Return [X, Y] of the center of cell containing provided text 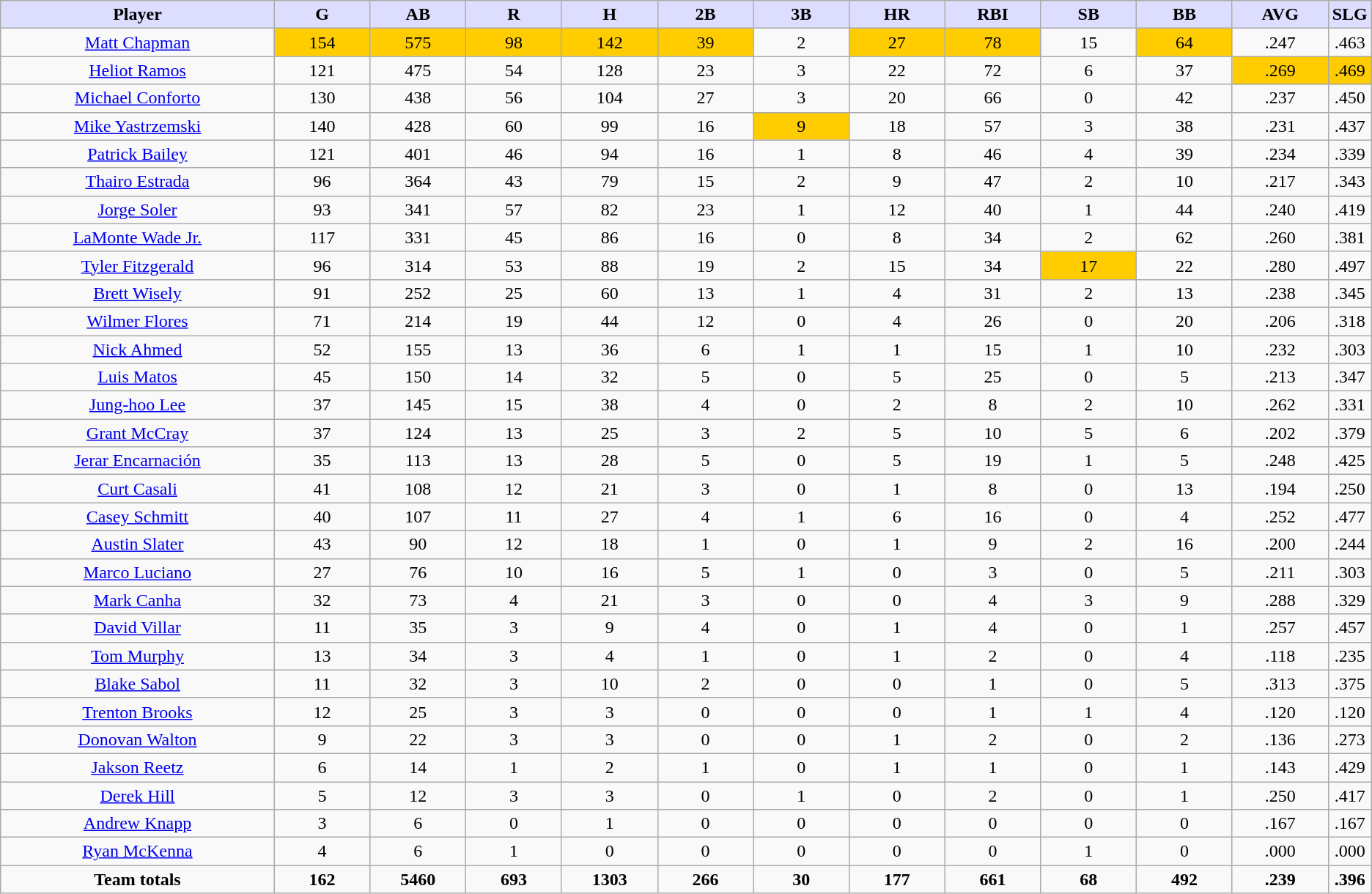
66 [992, 98]
R [514, 15]
.247 [1280, 43]
.437 [1350, 126]
Trenton Brooks [138, 712]
117 [322, 237]
Blake Sabol [138, 684]
Jakson Reetz [138, 767]
.235 [1350, 656]
56 [514, 98]
.213 [1280, 377]
214 [418, 321]
53 [514, 265]
154 [322, 43]
76 [418, 572]
94 [610, 154]
47 [992, 182]
693 [514, 879]
.288 [1280, 600]
Mike Yastrzemski [138, 126]
.280 [1280, 265]
.318 [1350, 321]
2B [705, 15]
438 [418, 98]
Heliot Ramos [138, 70]
98 [514, 43]
142 [610, 43]
.194 [1280, 489]
Matt Chapman [138, 43]
Jung-hoo Lee [138, 405]
.347 [1350, 377]
Austin Slater [138, 544]
492 [1184, 879]
79 [610, 182]
.239 [1280, 879]
.136 [1280, 739]
Ryan McKenna [138, 851]
.217 [1280, 182]
73 [418, 600]
252 [418, 293]
428 [418, 126]
88 [610, 265]
52 [322, 350]
150 [418, 377]
.450 [1350, 98]
.269 [1280, 70]
AB [418, 15]
72 [992, 70]
266 [705, 879]
93 [322, 210]
Donovan Walton [138, 739]
.379 [1350, 433]
Brett Wisely [138, 293]
31 [992, 293]
AVG [1280, 15]
.244 [1350, 544]
42 [1184, 98]
Derek Hill [138, 795]
113 [418, 461]
.477 [1350, 517]
108 [418, 489]
364 [418, 182]
64 [1184, 43]
.469 [1350, 70]
71 [322, 321]
Thairo Estrada [138, 182]
5460 [418, 879]
.417 [1350, 795]
54 [514, 70]
86 [610, 237]
162 [322, 879]
Team totals [138, 879]
145 [418, 405]
90 [418, 544]
26 [992, 321]
177 [897, 879]
.497 [1350, 265]
.206 [1280, 321]
3B [802, 15]
Patrick Bailey [138, 154]
Andrew Knapp [138, 824]
HR [897, 15]
SB [1089, 15]
401 [418, 154]
.463 [1350, 43]
.238 [1280, 293]
68 [1089, 879]
Jorge Soler [138, 210]
Luis Matos [138, 377]
.457 [1350, 628]
82 [610, 210]
661 [992, 879]
.234 [1280, 154]
.313 [1280, 684]
.257 [1280, 628]
130 [322, 98]
.118 [1280, 656]
.232 [1280, 350]
.339 [1350, 154]
128 [610, 70]
.260 [1280, 237]
David Villar [138, 628]
Mark Canha [138, 600]
.211 [1280, 572]
.240 [1280, 210]
155 [418, 350]
331 [418, 237]
140 [322, 126]
.345 [1350, 293]
30 [802, 879]
BB [1184, 15]
.200 [1280, 544]
.273 [1350, 739]
Michael Conforto [138, 98]
104 [610, 98]
Player [138, 15]
.202 [1280, 433]
341 [418, 210]
.329 [1350, 600]
.237 [1280, 98]
.248 [1280, 461]
.419 [1350, 210]
.343 [1350, 182]
41 [322, 489]
Jerar Encarnación [138, 461]
LaMonte Wade Jr. [138, 237]
.396 [1350, 879]
.231 [1280, 126]
99 [610, 126]
Marco Luciano [138, 572]
36 [610, 350]
1303 [610, 879]
.143 [1280, 767]
107 [418, 517]
.252 [1280, 517]
Casey Schmitt [138, 517]
Grant McCray [138, 433]
.425 [1350, 461]
RBI [992, 15]
.381 [1350, 237]
.375 [1350, 684]
Nick Ahmed [138, 350]
124 [418, 433]
17 [1089, 265]
.331 [1350, 405]
Tyler Fitzgerald [138, 265]
G [322, 15]
H [610, 15]
28 [610, 461]
91 [322, 293]
.429 [1350, 767]
575 [418, 43]
Wilmer Flores [138, 321]
Curt Casali [138, 489]
SLG [1350, 15]
314 [418, 265]
62 [1184, 237]
78 [992, 43]
475 [418, 70]
Tom Murphy [138, 656]
.262 [1280, 405]
